For the text-containing cell, return its midpoint in (X, Y) coordinate format. 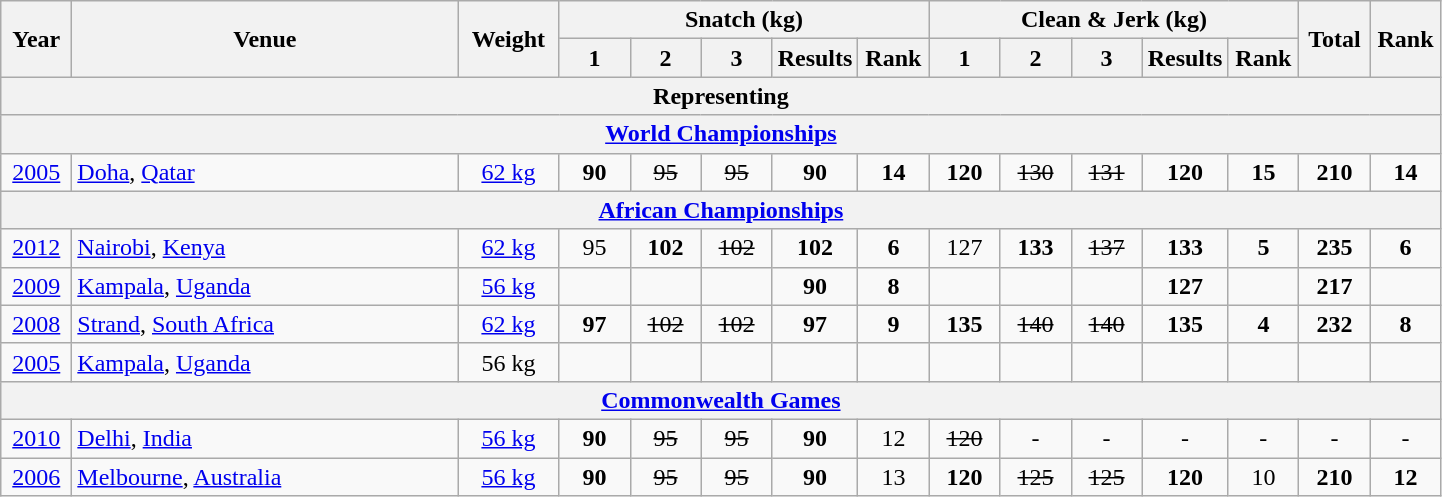
World Championships (721, 134)
2010 (36, 438)
2008 (36, 324)
Melbourne, Australia (265, 477)
217 (1334, 286)
Venue (265, 39)
Doha, Qatar (265, 172)
15 (1264, 172)
Representing (721, 96)
Commonwealth Games (721, 400)
Total (1334, 39)
Year (36, 39)
2012 (36, 248)
Weight (508, 39)
9 (894, 324)
African Championships (721, 210)
232 (1334, 324)
Snatch (kg) (744, 20)
235 (1334, 248)
10 (1264, 477)
4 (1264, 324)
2006 (36, 477)
Nairobi, Kenya (265, 248)
Delhi, India (265, 438)
130 (1036, 172)
137 (1106, 248)
Strand, South Africa (265, 324)
5 (1264, 248)
131 (1106, 172)
Clean & Jerk (kg) (1114, 20)
13 (894, 477)
2009 (36, 286)
